From the cell containing the given text, extract its center point as (x, y) coordinate. 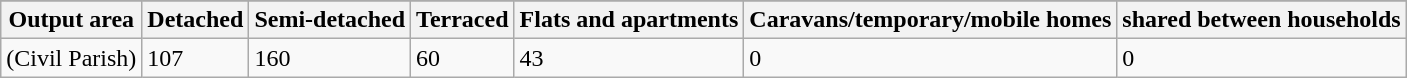
Detached (196, 20)
43 (629, 58)
107 (196, 58)
Terraced (462, 20)
(Civil Parish) (72, 58)
shared between households (1262, 20)
60 (462, 58)
Semi-detached (330, 20)
Output area (72, 20)
Flats and apartments (629, 20)
Caravans/temporary/mobile homes (930, 20)
160 (330, 58)
